Determine the [X, Y] coordinate at the center of the cell enclosing the given text.  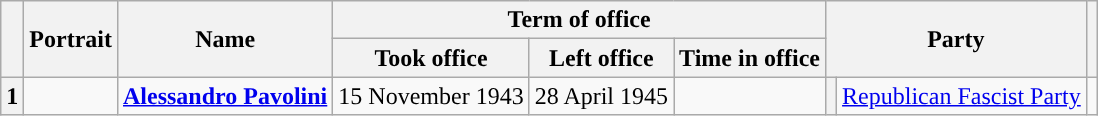
Left office [601, 58]
Term of office [580, 20]
28 April 1945 [601, 96]
15 November 1943 [431, 96]
Republican Fascist Party [962, 96]
Took office [431, 58]
Name [224, 39]
Party [956, 39]
1 [12, 96]
Alessandro Pavolini [224, 96]
Portrait [71, 39]
Time in office [750, 58]
